Scan for the cell matching the given text and deliver its (X, Y) coordinate at center. 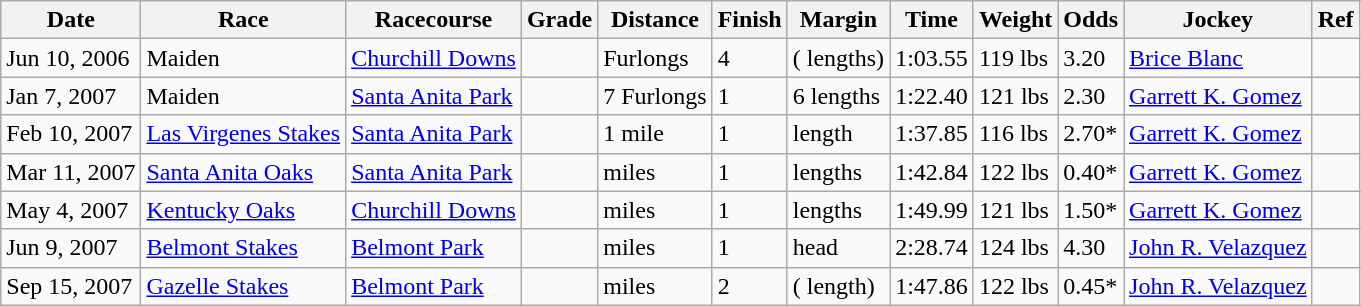
( length) (838, 286)
Jan 7, 2007 (71, 96)
Santa Anita Oaks (244, 172)
1.50* (1091, 210)
Sep 15, 2007 (71, 286)
1 mile (655, 134)
Gazelle Stakes (244, 286)
0.40* (1091, 172)
Distance (655, 20)
Margin (838, 20)
Race (244, 20)
Brice Blanc (1218, 58)
2.30 (1091, 96)
Date (71, 20)
1:47.86 (932, 286)
Racecourse (434, 20)
3.20 (1091, 58)
1:22.40 (932, 96)
1:49.99 (932, 210)
Grade (559, 20)
2.70* (1091, 134)
Odds (1091, 20)
Weight (1015, 20)
Belmont Stakes (244, 248)
4.30 (1091, 248)
Furlongs (655, 58)
2:28.74 (932, 248)
Feb 10, 2007 (71, 134)
6 lengths (838, 96)
4 (750, 58)
124 lbs (1015, 248)
( lengths) (838, 58)
Jun 10, 2006 (71, 58)
Time (932, 20)
0.45* (1091, 286)
116 lbs (1015, 134)
Kentucky Oaks (244, 210)
1:37.85 (932, 134)
1:03.55 (932, 58)
Ref (1336, 20)
head (838, 248)
Finish (750, 20)
length (838, 134)
Jockey (1218, 20)
7 Furlongs (655, 96)
Jun 9, 2007 (71, 248)
Las Virgenes Stakes (244, 134)
May 4, 2007 (71, 210)
119 lbs (1015, 58)
Mar 11, 2007 (71, 172)
2 (750, 286)
1:42.84 (932, 172)
